For the text-containing cell, return its midpoint in (X, Y) coordinate format. 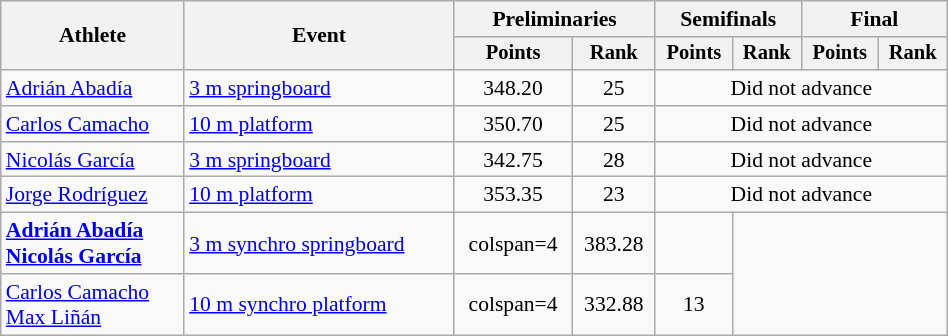
332.88 (614, 304)
Jorge Rodríguez (92, 195)
383.28 (614, 244)
Preliminaries (555, 19)
10 m synchro platform (319, 304)
Carlos Camacho (92, 124)
Athlete (92, 36)
342.75 (513, 160)
23 (614, 195)
28 (614, 160)
350.70 (513, 124)
Adrián Abadía (92, 88)
Nicolás García (92, 160)
3 m synchro springboard (319, 244)
Event (319, 36)
Semifinals (728, 19)
Final (874, 19)
Adrián Abadía Nicolás García (92, 244)
Carlos Camacho Max Liñán (92, 304)
13 (694, 304)
353.35 (513, 195)
348.20 (513, 88)
